Detect which cell encompasses the target text, then output its (x, y) center coordinate. 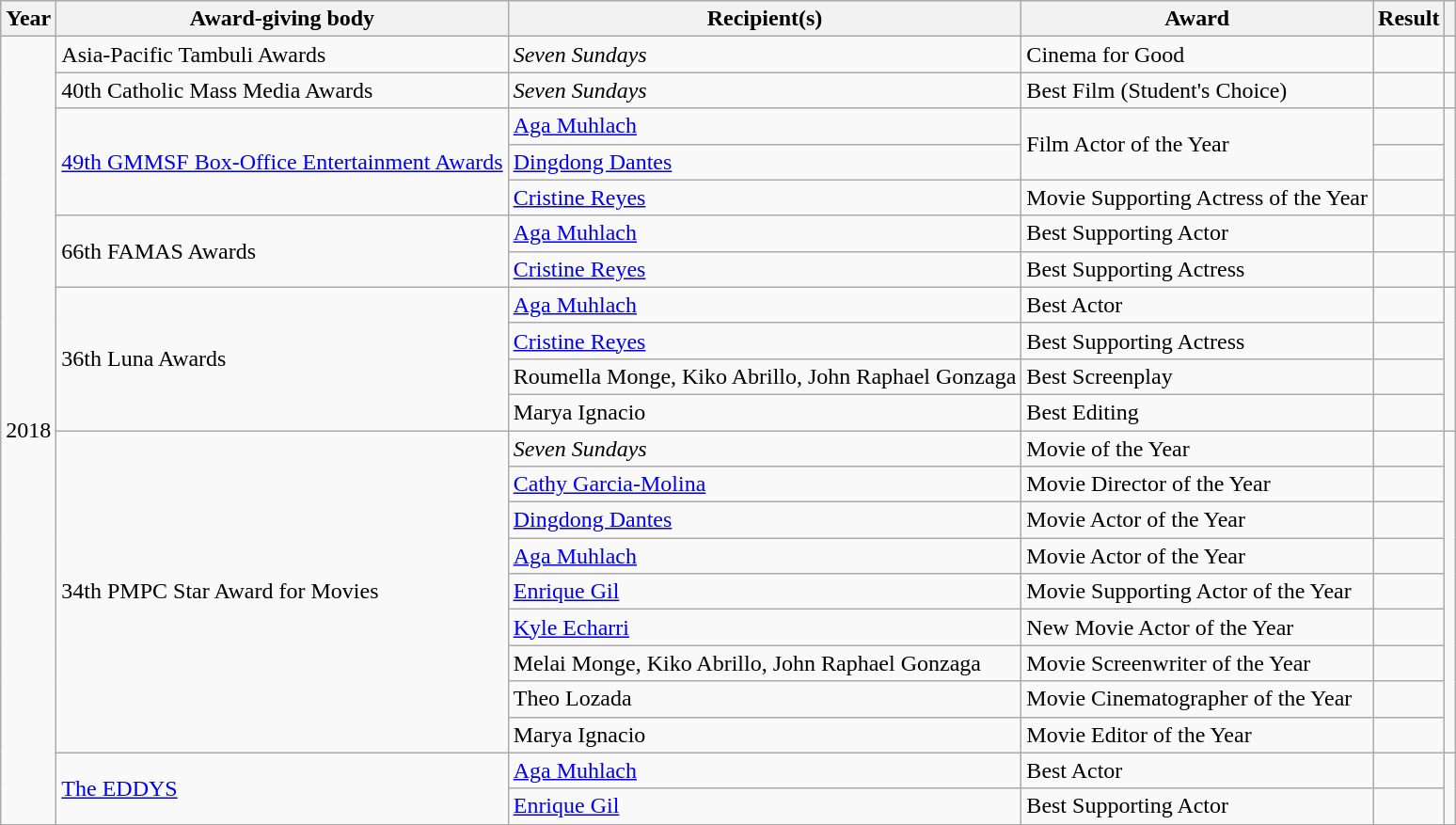
Best Film (Student's Choice) (1197, 90)
Theo Lozada (765, 699)
Movie Cinematographer of the Year (1197, 699)
Year (28, 19)
Award (1197, 19)
Movie Editor of the Year (1197, 735)
Cathy Garcia-Molina (765, 484)
Roumella Monge, Kiko Abrillo, John Raphael Gonzaga (765, 376)
Result (1409, 19)
Cinema for Good (1197, 55)
Melai Monge, Kiko Abrillo, John Raphael Gonzaga (765, 663)
Movie Director of the Year (1197, 484)
Film Actor of the Year (1197, 144)
New Movie Actor of the Year (1197, 627)
66th FAMAS Awards (282, 251)
Movie Screenwriter of the Year (1197, 663)
40th Catholic Mass Media Awards (282, 90)
Best Editing (1197, 412)
Movie of the Year (1197, 449)
34th PMPC Star Award for Movies (282, 593)
Kyle Echarri (765, 627)
2018 (28, 431)
Movie Supporting Actress of the Year (1197, 198)
Movie Supporting Actor of the Year (1197, 592)
Asia-Pacific Tambuli Awards (282, 55)
Award-giving body (282, 19)
49th GMMSF Box-Office Entertainment Awards (282, 162)
Best Screenplay (1197, 376)
36th Luna Awards (282, 358)
The EDDYS (282, 788)
Recipient(s) (765, 19)
